Identify which cell holds the provided text, then report its (X, Y) central coordinate. 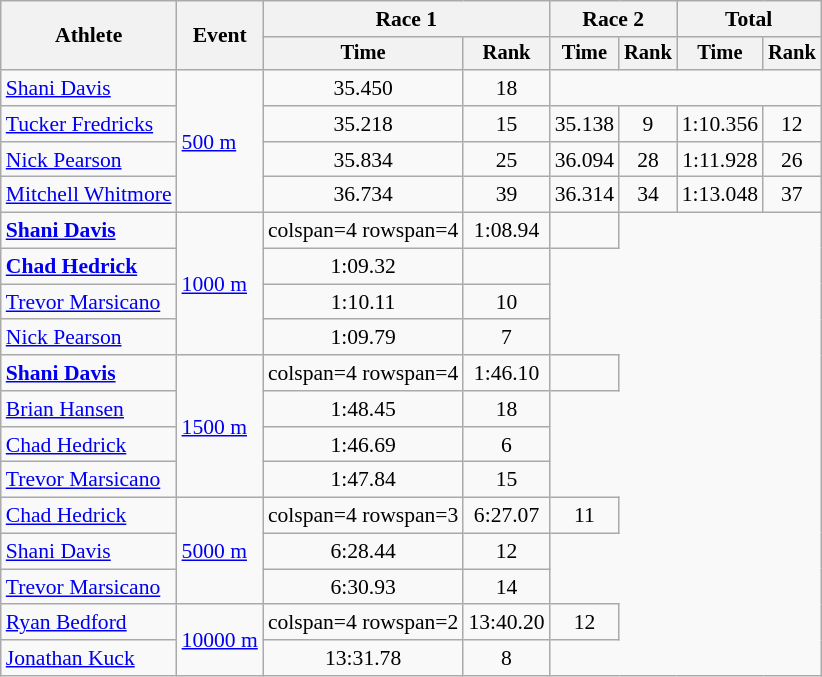
1:46.10 (506, 373)
500 m (220, 141)
Total (749, 19)
6:27.07 (506, 516)
colspan=4 rowspan=2 (364, 623)
1:10.11 (364, 302)
1:09.32 (364, 267)
1500 m (220, 426)
1:46.69 (364, 445)
7 (506, 338)
5000 m (220, 552)
Athlete (89, 36)
Mitchell Whitmore (89, 195)
6 (506, 445)
35.450 (364, 88)
8 (506, 658)
25 (506, 160)
1:09.79 (364, 338)
Tucker Fredricks (89, 124)
Ryan Bedford (89, 623)
34 (648, 195)
26 (792, 160)
35.834 (364, 160)
1:11.928 (720, 160)
14 (506, 587)
9 (648, 124)
Jonathan Kuck (89, 658)
1000 m (220, 284)
35.218 (364, 124)
1:10.356 (720, 124)
Race 1 (406, 19)
36.314 (584, 195)
37 (792, 195)
10 (506, 302)
35.138 (584, 124)
colspan=4 rowspan=3 (364, 516)
11 (584, 516)
13:31.78 (364, 658)
10000 m (220, 640)
6:28.44 (364, 552)
1:13.048 (720, 195)
Brian Hansen (89, 409)
28 (648, 160)
6:30.93 (364, 587)
13:40.20 (506, 623)
1:47.84 (364, 480)
36.094 (584, 160)
36.734 (364, 195)
39 (506, 195)
1:48.45 (364, 409)
1:08.94 (506, 231)
Race 2 (614, 19)
Event (220, 36)
